Pinpoint the cell where the given text exists, returning its (X, Y) midpoint coordinate. 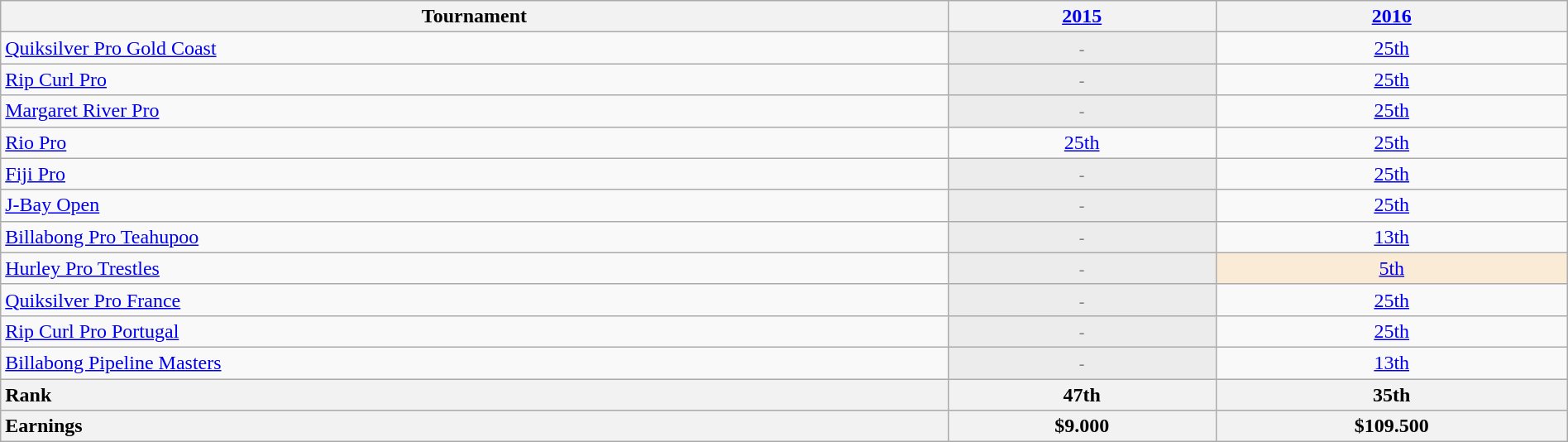
Margaret River Pro (475, 111)
Rip Curl Pro Portugal (475, 331)
2016 (1391, 17)
Quiksilver Pro Gold Coast (475, 48)
Billabong Pipeline Masters (475, 363)
$9.000 (1082, 426)
Quiksilver Pro France (475, 300)
$109.500 (1391, 426)
Fiji Pro (475, 174)
Earnings (475, 426)
Rip Curl Pro (475, 79)
Rio Pro (475, 142)
Tournament (475, 17)
Rank (475, 395)
5th (1391, 268)
2015 (1082, 17)
Hurley Pro Trestles (475, 268)
47th (1082, 395)
Billabong Pro Teahupoo (475, 237)
35th (1391, 395)
J-Bay Open (475, 205)
